Search for the cell housing the specified text and yield its (X, Y) center coordinate. 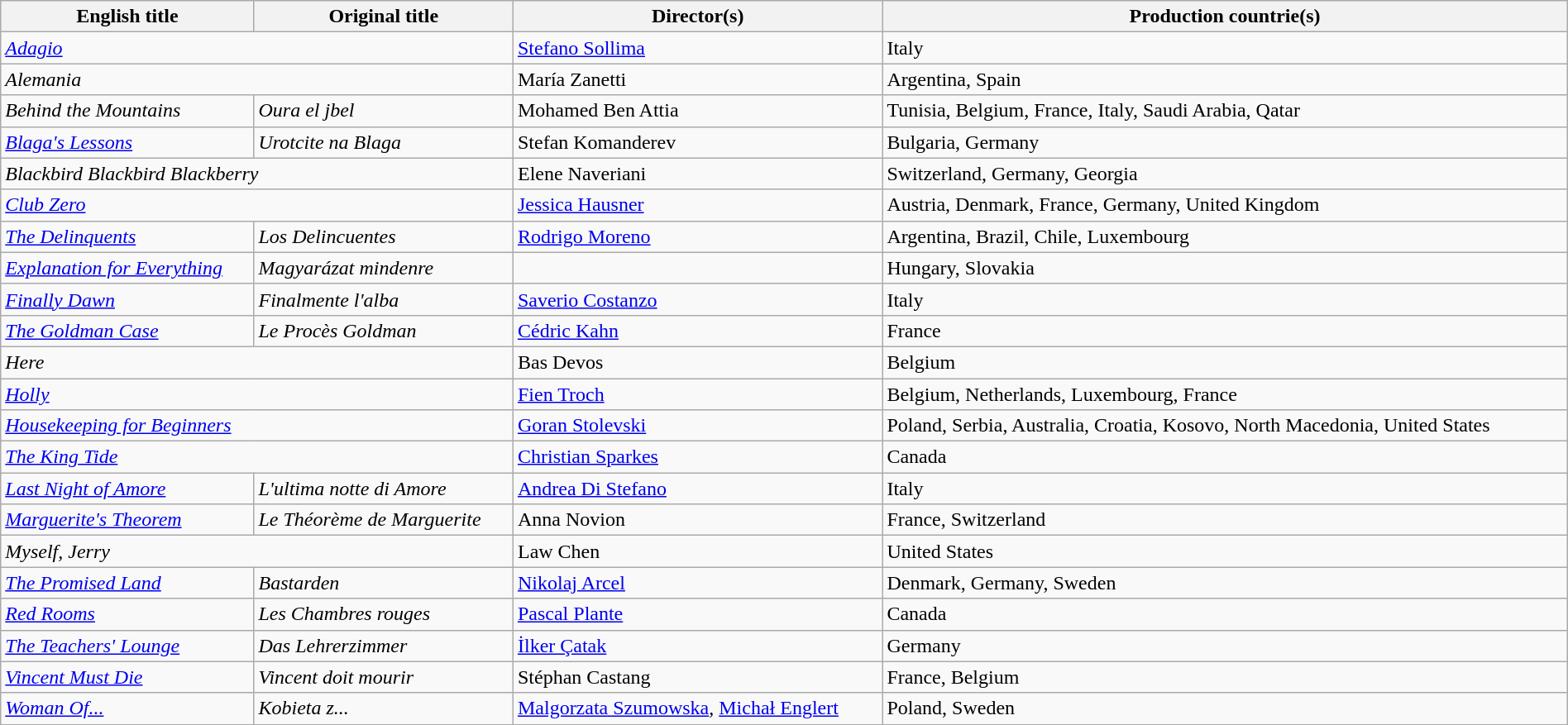
Le Procès Goldman (384, 331)
Austria, Denmark, France, Germany, United Kingdom (1225, 205)
Switzerland, Germany, Georgia (1225, 174)
Behind the Mountains (127, 111)
Denmark, Germany, Sweden (1225, 583)
Oura el jbel (384, 111)
Bastarden (384, 583)
Director(s) (697, 17)
Stefano Sollima (697, 48)
Hungary, Slovakia (1225, 268)
Production countrie(s) (1225, 17)
Vincent Must Die (127, 677)
Woman Of... (127, 708)
Blackbird Blackbird Blackberry (257, 174)
The Promised Land (127, 583)
United States (1225, 551)
Red Rooms (127, 614)
Malgorzata Szumowska, Michał Englert (697, 708)
Tunisia, Belgium, France, Italy, Saudi Arabia, Qatar (1225, 111)
Here (257, 362)
Myself, Jerry (257, 551)
The Teachers' Lounge (127, 646)
Alemania (257, 79)
Andrea Di Stefano (697, 489)
L'ultima notte di Amore (384, 489)
Poland, Serbia, Australia, Croatia, Kosovo, North Macedonia, United States (1225, 426)
The Goldman Case (127, 331)
Bulgaria, Germany (1225, 142)
Mohamed Ben Attia (697, 111)
Bas Devos (697, 362)
The King Tide (257, 457)
Finalmente l'alba (384, 299)
Belgium, Netherlands, Luxembourg, France (1225, 394)
Germany (1225, 646)
France, Belgium (1225, 677)
Pascal Plante (697, 614)
Belgium (1225, 362)
María Zanetti (697, 79)
Club Zero (257, 205)
Last Night of Amore (127, 489)
France, Switzerland (1225, 520)
Poland, Sweden (1225, 708)
France (1225, 331)
Law Chen (697, 551)
Urotcite na Blaga (384, 142)
Jessica Hausner (697, 205)
Le Théorème de Marguerite (384, 520)
Finally Dawn (127, 299)
Magyarázat mindenre (384, 268)
Goran Stolevski (697, 426)
Stéphan Castang (697, 677)
Stefan Komanderev (697, 142)
Kobieta z... (384, 708)
Anna Novion (697, 520)
Los Delincuentes (384, 236)
Cédric Kahn (697, 331)
Nikolaj Arcel (697, 583)
Fien Troch (697, 394)
İlker Çatak (697, 646)
Les Chambres rouges (384, 614)
Housekeeping for Beginners (257, 426)
Vincent doit mourir (384, 677)
Adagio (257, 48)
Saverio Costanzo (697, 299)
Das Lehrerzimmer (384, 646)
Elene Naveriani (697, 174)
Marguerite's Theorem (127, 520)
Rodrigo Moreno (697, 236)
Christian Sparkes (697, 457)
The Delinquents (127, 236)
Explanation for Everything (127, 268)
Holly (257, 394)
Argentina, Brazil, Chile, Luxembourg (1225, 236)
Argentina, Spain (1225, 79)
Blaga's Lessons (127, 142)
English title (127, 17)
Original title (384, 17)
